Find where the given text appears and provide that cell's center as (x, y) coordinate. 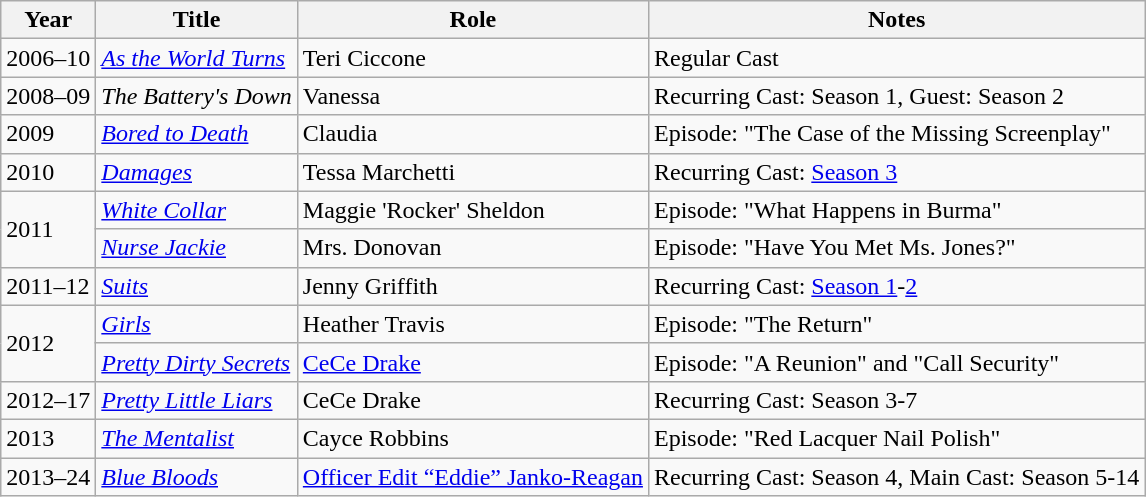
The Battery's Down (197, 96)
Vanessa (472, 96)
Recurring Cast: Season 1-2 (896, 286)
Regular Cast (896, 58)
Teri Ciccone (472, 58)
2010 (48, 172)
Notes (896, 20)
Cayce Robbins (472, 438)
Recurring Cast: Season 3 (896, 172)
Episode: "A Reunion" and "Call Security" (896, 362)
Claudia (472, 134)
Mrs. Donovan (472, 248)
Suits (197, 286)
Episode: "The Return" (896, 324)
Bored to Death (197, 134)
White Collar (197, 210)
Girls (197, 324)
2013 (48, 438)
Maggie 'Rocker' Sheldon (472, 210)
2011–12 (48, 286)
Nurse Jackie (197, 248)
Damages (197, 172)
Tessa Marchetti (472, 172)
Jenny Griffith (472, 286)
Recurring Cast: Season 3-7 (896, 400)
The Mentalist (197, 438)
Title (197, 20)
2008–09 (48, 96)
Episode: "The Case of the Missing Screenplay" (896, 134)
Pretty Dirty Secrets (197, 362)
Pretty Little Liars (197, 400)
Recurring Cast: Season 4, Main Cast: Season 5-14 (896, 477)
2013–24 (48, 477)
Year (48, 20)
Episode: "Have You Met Ms. Jones?" (896, 248)
Blue Bloods (197, 477)
Episode: "Red Lacquer Nail Polish" (896, 438)
Officer Edit “Eddie” Janko-Reagan (472, 477)
Recurring Cast: Season 1, Guest: Season 2 (896, 96)
As the World Turns (197, 58)
2011 (48, 229)
2006–10 (48, 58)
2012–17 (48, 400)
Heather Travis (472, 324)
Role (472, 20)
Episode: "What Happens in Burma" (896, 210)
2012 (48, 343)
2009 (48, 134)
